Return the [X, Y] coordinate for the center point of the cell that contains the specified text.  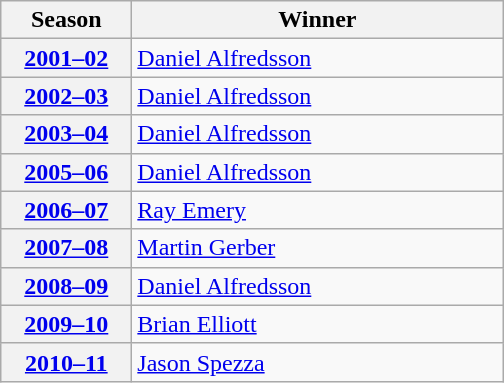
Ray Emery [318, 210]
2010–11 [66, 362]
2008–09 [66, 286]
2009–10 [66, 324]
2001–02 [66, 58]
2003–04 [66, 134]
2007–08 [66, 248]
Season [66, 20]
Winner [318, 20]
2005–06 [66, 172]
2006–07 [66, 210]
2002–03 [66, 96]
Martin Gerber [318, 248]
Brian Elliott [318, 324]
Jason Spezza [318, 362]
